Detect which cell encompasses the target text, then output its [x, y] center coordinate. 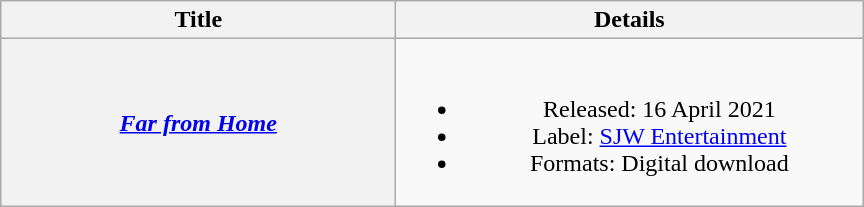
Title [198, 20]
Far from Home [198, 122]
Details [630, 20]
Released: 16 April 2021Label: SJW EntertainmentFormats: Digital download [630, 122]
